From the cell containing the given text, extract its center point as (x, y) coordinate. 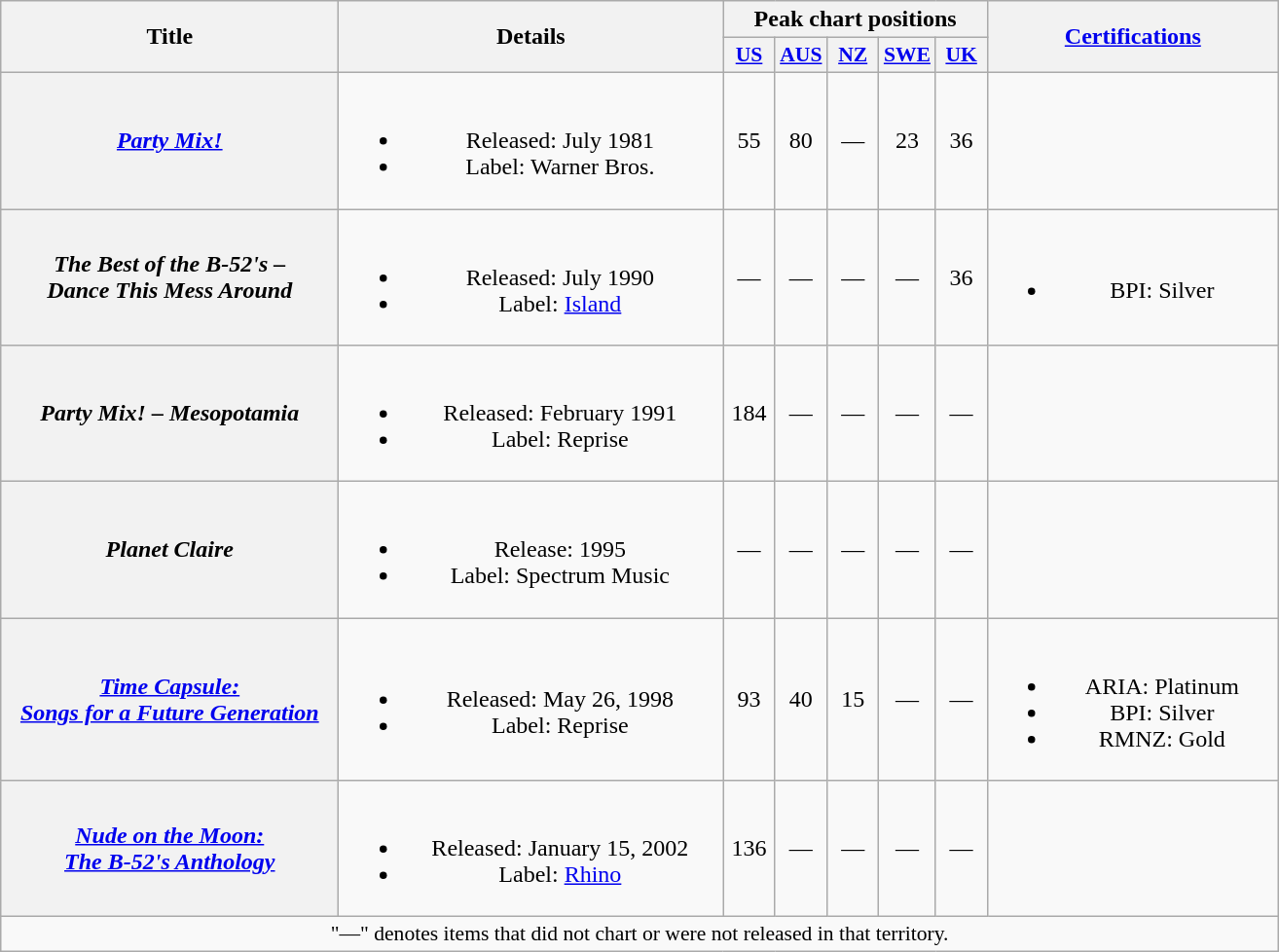
Party Mix! (169, 140)
80 (800, 140)
93 (749, 699)
Released: January 15, 2002Label: Rhino (531, 849)
Time Capsule:Songs for a Future Generation (169, 699)
Planet Claire (169, 550)
The Best of the B-52's –Dance This Mess Around (169, 276)
ARIA: PlatinumBPI: SilverRMNZ: Gold (1133, 699)
NZ (853, 55)
BPI: Silver (1133, 276)
Released: July 1990Label: Island (531, 276)
184 (749, 414)
40 (800, 699)
55 (749, 140)
Party Mix! – Mesopotamia (169, 414)
US (749, 55)
Released: July 1981Label: Warner Bros. (531, 140)
Details (531, 37)
"—" denotes items that did not chart or were not released in that territory. (640, 934)
AUS (800, 55)
Title (169, 37)
23 (907, 140)
SWE (907, 55)
Certifications (1133, 37)
15 (853, 699)
UK (962, 55)
Nude on the Moon:The B-52's Anthology (169, 849)
136 (749, 849)
Release: 1995Label: Spectrum Music (531, 550)
Peak chart positions (855, 19)
Released: May 26, 1998Label: Reprise (531, 699)
Released: February 1991Label: Reprise (531, 414)
